Provide the (X, Y) coordinate of the cell's center where the given text is located.  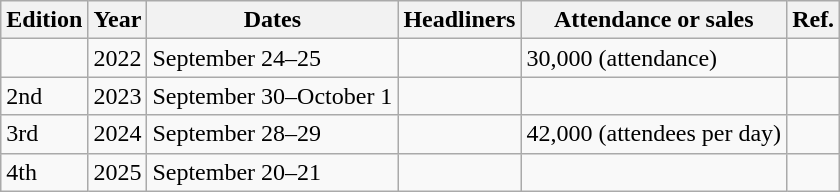
Attendance or sales (654, 20)
2nd (44, 96)
Ref. (814, 20)
September 24–25 (272, 58)
3rd (44, 134)
42,000 (attendees per day) (654, 134)
Headliners (460, 20)
30,000 (attendance) (654, 58)
2023 (118, 96)
2025 (118, 172)
2022 (118, 58)
4th (44, 172)
Edition (44, 20)
Year (118, 20)
2024 (118, 134)
September 20–21 (272, 172)
September 30–October 1 (272, 96)
September 28–29 (272, 134)
Dates (272, 20)
